Find where the given text appears and provide that cell's center as (x, y) coordinate. 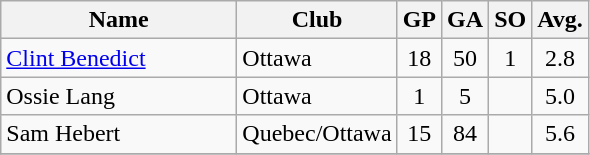
Clint Benedict (119, 58)
5.0 (560, 96)
Sam Hebert (119, 134)
SO (510, 20)
18 (419, 58)
Quebec/Ottawa (317, 134)
84 (466, 134)
5 (466, 96)
50 (466, 58)
2.8 (560, 58)
Avg. (560, 20)
Ossie Lang (119, 96)
GP (419, 20)
Name (119, 20)
5.6 (560, 134)
GA (466, 20)
15 (419, 134)
Club (317, 20)
